Output the [X, Y] coordinate of the center of the cell containing the given text.  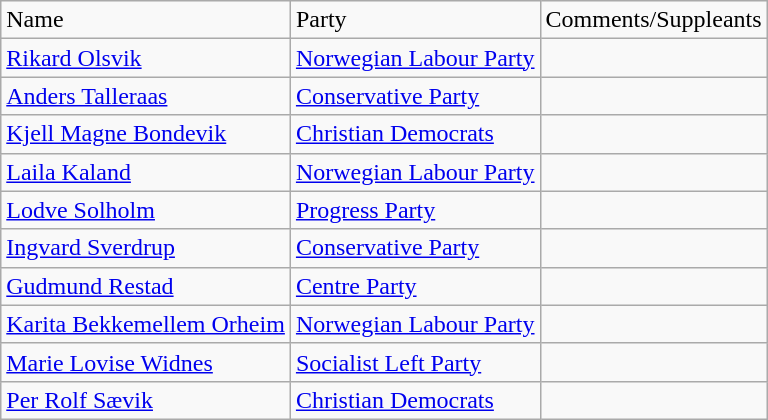
Lodve Solholm [146, 210]
Kjell Magne Bondevik [146, 134]
Socialist Left Party [415, 362]
Karita Bekkemellem Orheim [146, 324]
Per Rolf Sævik [146, 400]
Comments/Suppleants [654, 20]
Gudmund Restad [146, 286]
Anders Talleraas [146, 96]
Laila Kaland [146, 172]
Rikard Olsvik [146, 58]
Name [146, 20]
Ingvard Sverdrup [146, 248]
Progress Party [415, 210]
Marie Lovise Widnes [146, 362]
Centre Party [415, 286]
Party [415, 20]
